Return the (x, y) coordinate for the center point of the cell that contains the specified text.  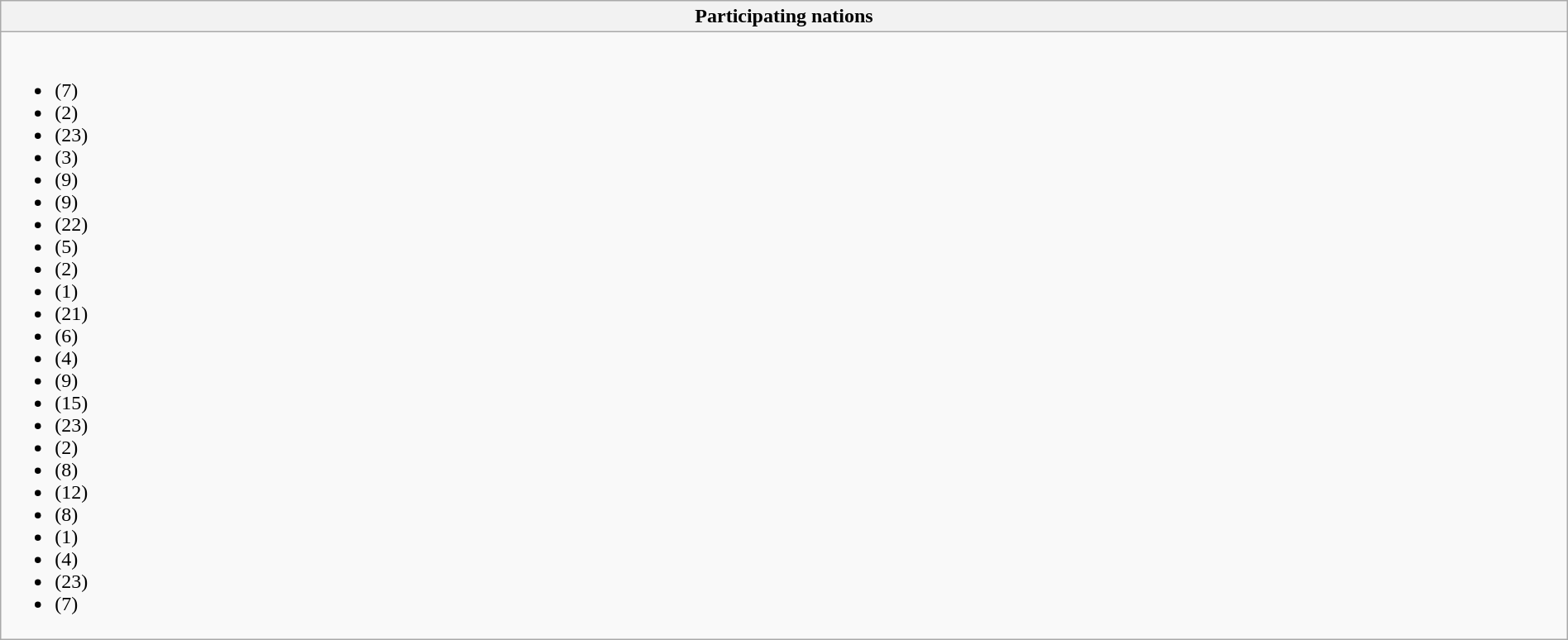
Participating nations (784, 17)
(7) (2) (23) (3) (9) (9) (22) (5) (2) (1) (21) (6) (4) (9) (15) (23) (2) (8) (12) (8) (1) (4) (23) (7) (784, 336)
